Scan for the cell matching the given text and deliver its [x, y] coordinate at center. 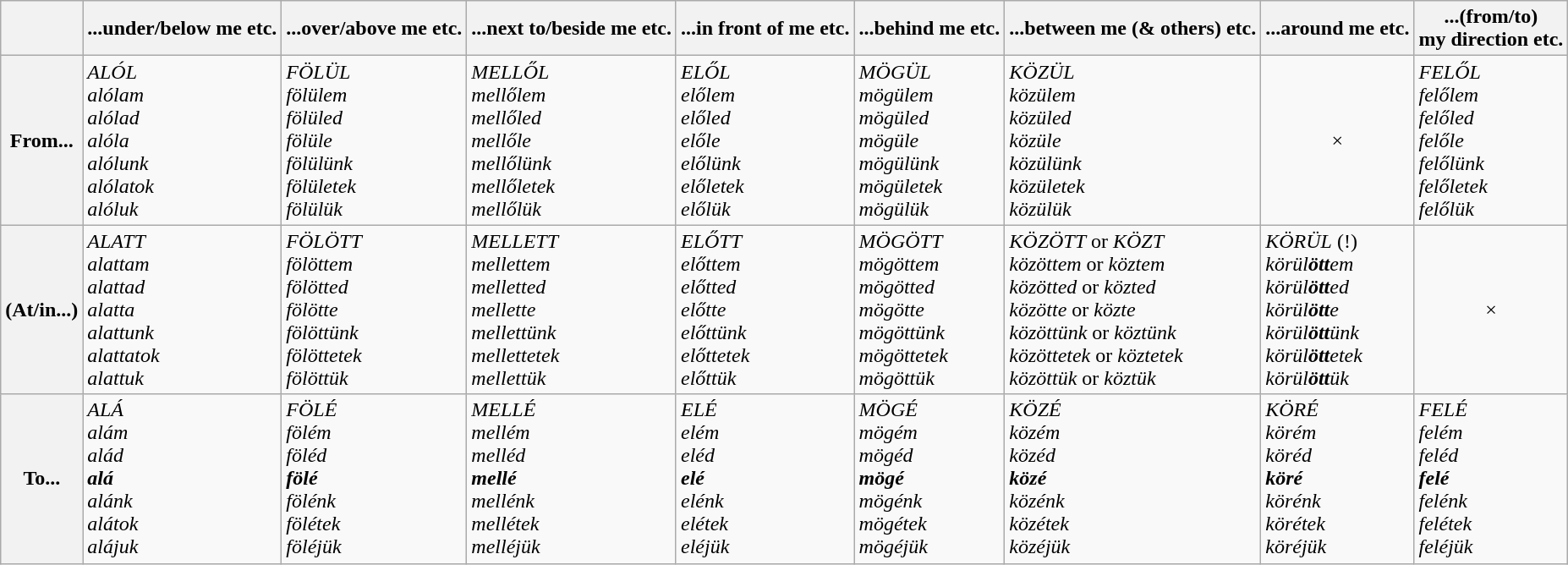
ALATTalattamalattadalattaalattunkalattatokalattuk [183, 310]
...around me etc. [1338, 29]
MELLŐLmellőlemmellőledmellőlemellőlünkmellőletekmellőlük [572, 140]
FÖLÖTTfölöttemfölöttedfölöttefölöttünkfölöttetekfölöttük [374, 310]
ELŐTTelőttemelőttedelőtteelőttünkelőttetekelőttük [765, 310]
From... [42, 140]
MELLÉmellémmellédmellémellénkmellétekmelléjük [572, 479]
MÖGÉmögémmögédmögémögénkmögétekmögéjük [929, 479]
KÖZÖTT or KÖZTközöttem or köztemközötted or köztedközötte or közteközöttünk or köztünkközöttetek or köztetekközöttük or köztük [1133, 310]
To... [42, 479]
FELÉfelémfelédfeléfelénkfelétekfeléjük [1491, 479]
KÖRÜL (!)körülöttemkörülöttedkörülöttekörülöttünkkörülöttetekkörülöttük [1338, 310]
MÖGÜLmögülemmögüledmögülemögülünkmögületekmögülük [929, 140]
...between me (& others) etc. [1133, 29]
...in front of me etc. [765, 29]
ELŐLelőlemelőledelőleelőlünkelőletekelőlük [765, 140]
...behind me etc. [929, 29]
KÖZÉközémközédközéközénkközétekközéjük [1133, 479]
FÖLÉfölémfölédföléfölénkfölétekföléjük [374, 479]
...(from/to)my direction etc. [1491, 29]
MÖGÖTTmögöttemmögöttedmögöttemögöttünkmögöttetekmögöttük [929, 310]
ALÁalámaládaláalánkalátokalájuk [183, 479]
...next to/beside me etc. [572, 29]
FÖLÜLfölülemfölüledfölülefölülünkfölületekfölülük [374, 140]
FELŐLfelőlemfelőledfelőlefelőlünkfelőletekfelőlük [1491, 140]
KÖZÜLközülemközüledközüleközülünkközületekközülük [1133, 140]
MELLETTmellettemmellettedmellettemellettünkmellettetekmellettük [572, 310]
ELÉelémelédeléelénkelétekeléjük [765, 479]
KÖRÉkörémkörédkörékörénkkörétekköréjük [1338, 479]
...under/below me etc. [183, 29]
ALÓLalólamalóladalólaalólunkalólatokalóluk [183, 140]
(At/in...) [42, 310]
...over/above me etc. [374, 29]
